Extract the (X, Y) coordinate from the center of the cell holding the provided text.  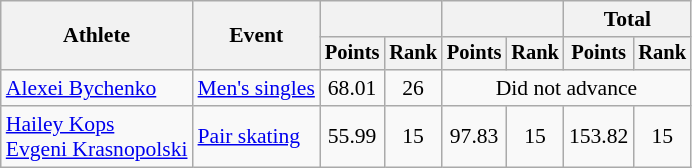
Pair skating (256, 136)
Athlete (97, 36)
Total (628, 19)
Alexei Bychenko (97, 88)
153.82 (598, 136)
55.99 (352, 136)
97.83 (474, 136)
Did not advance (566, 88)
Event (256, 36)
68.01 (352, 88)
26 (413, 88)
Hailey KopsEvgeni Krasnopolski (97, 136)
Men's singles (256, 88)
